Pinpoint the cell where the given text exists, returning its [X, Y] midpoint coordinate. 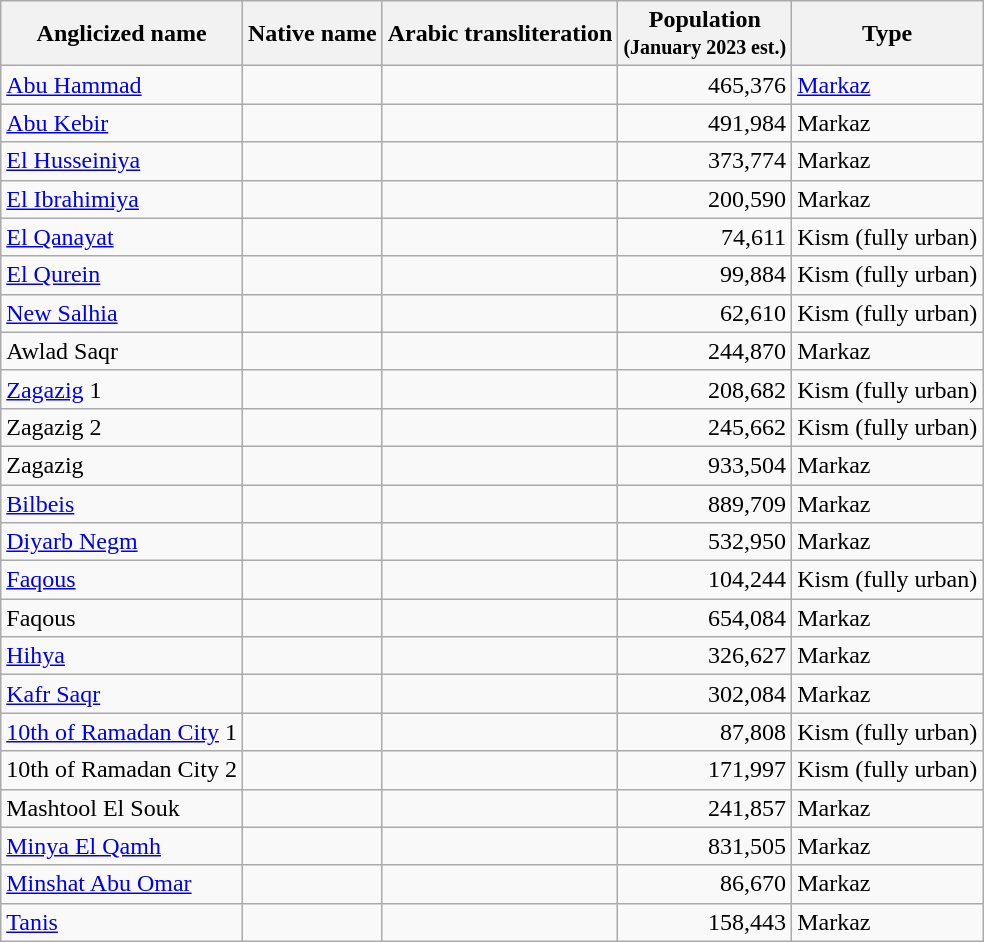
373,774 [705, 161]
El Qanayat [122, 237]
Population(January 2023 est.) [705, 34]
74,611 [705, 237]
Bilbeis [122, 503]
Zagazig [122, 465]
465,376 [705, 85]
Abu Kebir [122, 123]
104,244 [705, 580]
654,084 [705, 618]
El Ibrahimiya [122, 199]
Abu Hammad [122, 85]
El Husseiniya [122, 161]
532,950 [705, 542]
241,857 [705, 808]
Awlad Saqr [122, 351]
171,997 [705, 770]
245,662 [705, 427]
62,610 [705, 313]
302,084 [705, 694]
New Salhia [122, 313]
Diyarb Negm [122, 542]
208,682 [705, 389]
158,443 [705, 922]
Hihya [122, 656]
Anglicized name [122, 34]
Native name [312, 34]
Zagazig 2 [122, 427]
244,870 [705, 351]
El Qurein [122, 275]
10th of Ramadan City 1 [122, 732]
86,670 [705, 884]
Kafr Saqr [122, 694]
831,505 [705, 846]
99,884 [705, 275]
Minya El Qamh [122, 846]
87,808 [705, 732]
491,984 [705, 123]
Tanis [122, 922]
889,709 [705, 503]
Minshat Abu Omar [122, 884]
Type [888, 34]
326,627 [705, 656]
200,590 [705, 199]
933,504 [705, 465]
Arabic transliteration [500, 34]
Zagazig 1 [122, 389]
Mashtool El Souk [122, 808]
10th of Ramadan City 2 [122, 770]
